Output the [X, Y] coordinate of the center of the cell containing the given text.  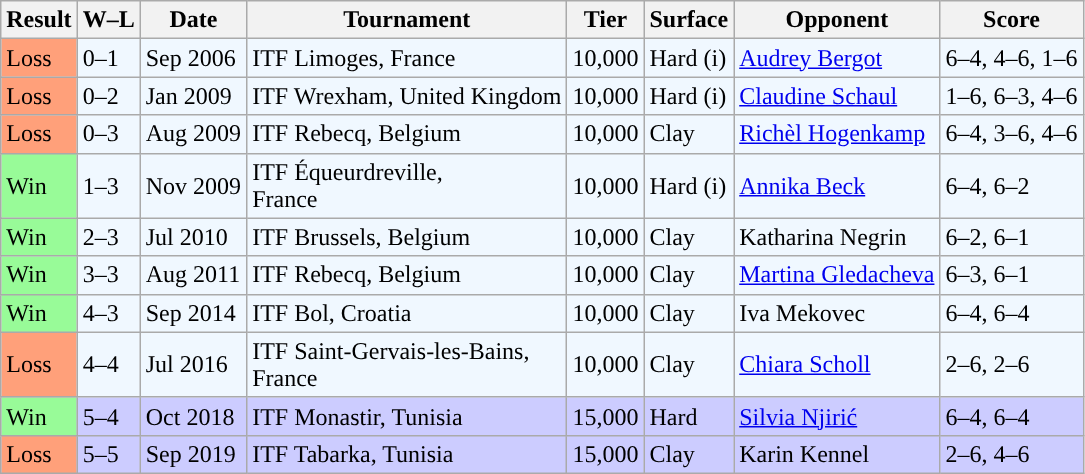
ITF Brussels, Belgium [407, 237]
Opponent [837, 20]
Katharina Negrin [837, 237]
ITF Bol, Croatia [407, 313]
1–6, 6–3, 4–6 [1012, 96]
Result [39, 20]
2–6, 4–6 [1012, 454]
Audrey Bergot [837, 58]
5–4 [108, 416]
0–3 [108, 134]
4–4 [108, 364]
Jul 2016 [193, 364]
Richèl Hogenkamp [837, 134]
Annika Beck [837, 186]
Hard [689, 416]
Sep 2019 [193, 454]
Nov 2009 [193, 186]
6–4, 4–6, 1–6 [1012, 58]
6–4, 6–2 [1012, 186]
6–3, 6–1 [1012, 275]
ITF Tabarka, Tunisia [407, 454]
3–3 [108, 275]
Oct 2018 [193, 416]
Aug 2011 [193, 275]
ITF Limoges, France [407, 58]
Surface [689, 20]
Date [193, 20]
ITF Wrexham, United Kingdom [407, 96]
ITF Saint-Gervais-les-Bains, France [407, 364]
Tier [606, 20]
Karin Kennel [837, 454]
Tournament [407, 20]
6–2, 6–1 [1012, 237]
Sep 2014 [193, 313]
5–5 [108, 454]
ITF Équeurdreville, France [407, 186]
Silvia Njirić [837, 416]
Jul 2010 [193, 237]
Claudine Schaul [837, 96]
0–2 [108, 96]
Iva Mekovec [837, 313]
6–4, 3–6, 4–6 [1012, 134]
Chiara Scholl [837, 364]
Jan 2009 [193, 96]
Martina Gledacheva [837, 275]
2–3 [108, 237]
1–3 [108, 186]
4–3 [108, 313]
0–1 [108, 58]
Score [1012, 20]
2–6, 2–6 [1012, 364]
ITF Monastir, Tunisia [407, 416]
W–L [108, 20]
Aug 2009 [193, 134]
Sep 2006 [193, 58]
